Pinpoint the cell where the given text exists, returning its [x, y] midpoint coordinate. 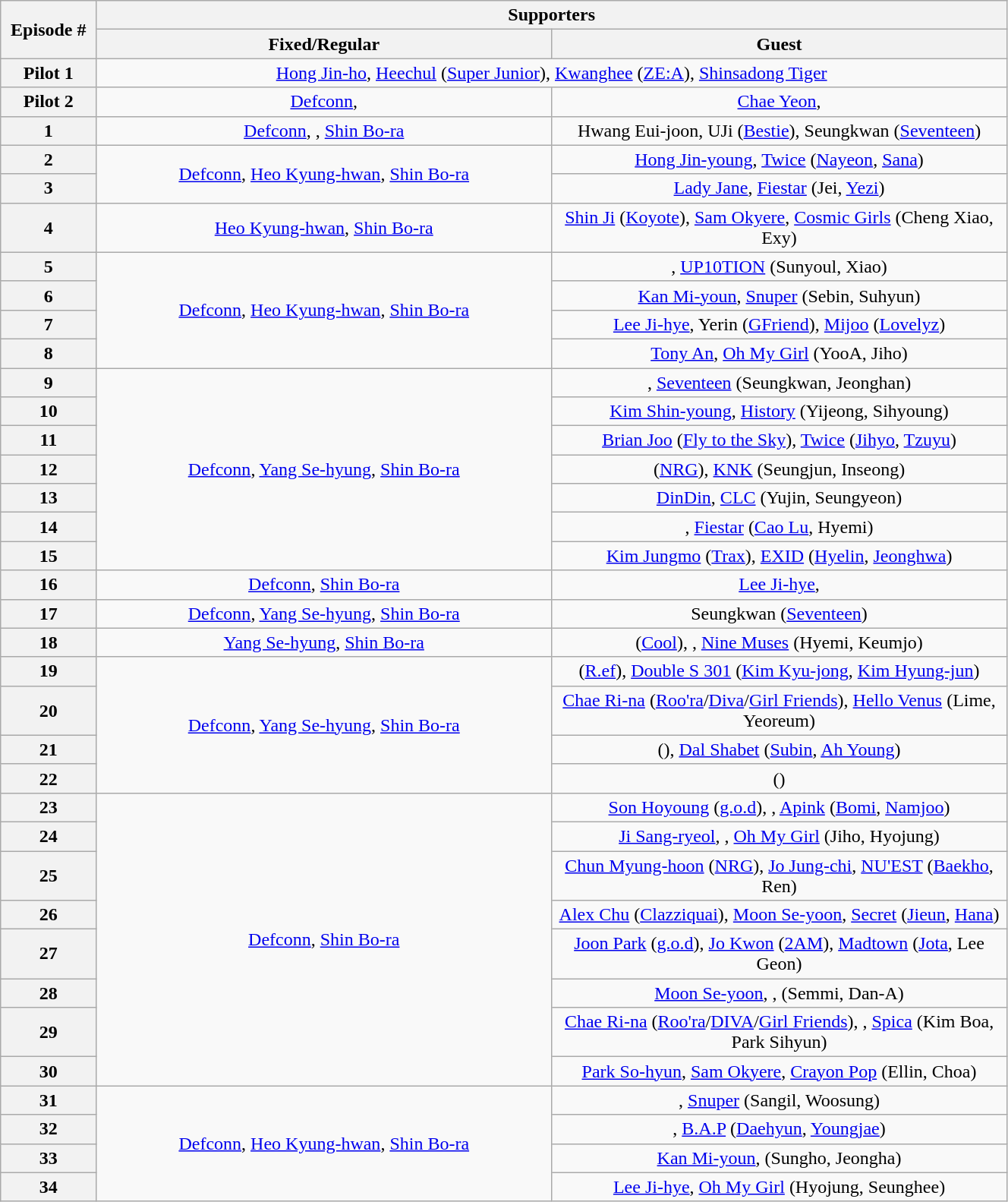
19 [49, 671]
15 [49, 556]
13 [49, 498]
21 [49, 749]
6 [49, 295]
Lee Ji-hye, [780, 585]
Kan Mi-youn, (Sungho, Jeongha) [780, 1158]
Brian Joo (Fly to the Sky), Twice (Jihyo, Tzuyu) [780, 440]
Son Hoyoung (g.o.d), , Apink (Bomi, Namjoo) [780, 807]
Ji Sang-ryeol, , Oh My Girl (Jiho, Hyojung) [780, 836]
Guest [780, 44]
, UP10TION (Sunyoul, Xiao) [780, 267]
Supporters [552, 15]
7 [49, 324]
25 [49, 875]
(R.ef), Double S 301 (Kim Kyu-jong, Kim Hyung-jun) [780, 671]
4 [49, 228]
Episode # [49, 30]
, Snuper (Sangil, Woosung) [780, 1100]
33 [49, 1158]
Pilot 1 [49, 73]
23 [49, 807]
Chun Myung-hoon (NRG), Jo Jung-chi, NU'EST (Baekho, Ren) [780, 875]
Hwang Eui-joon, UJi (Bestie), Seungkwan (Seventeen) [780, 131]
26 [49, 915]
18 [49, 642]
Tony An, Oh My Girl (YooA, Jiho) [780, 353]
Kim Jungmo (Trax), EXID (Hyelin, Jeonghwa) [780, 556]
31 [49, 1100]
27 [49, 954]
Pilot 2 [49, 102]
Hong Jin-ho, Heechul (Super Junior), Kwanghee (ZE:A), Shinsadong Tiger [552, 73]
Park So-hyun, Sam Okyere, Crayon Pop (Ellin, Choa) [780, 1071]
5 [49, 267]
Alex Chu (Clazziquai), Moon Se-yoon, Secret (Jieun, Hana) [780, 915]
Lee Ji-hye, Yerin (GFriend), Mijoo (Lovelyz) [780, 324]
Chae Ri-na (Roo'ra/Diva/Girl Friends), Hello Venus (Lime, Yeoreum) [780, 711]
8 [49, 353]
Yang Se-hyung, Shin Bo-ra [324, 642]
24 [49, 836]
Heo Kyung-hwan, Shin Bo-ra [324, 228]
16 [49, 585]
, B.A.P (Daehyun, Youngjae) [780, 1129]
34 [49, 1187]
17 [49, 614]
12 [49, 469]
28 [49, 993]
14 [49, 527]
() [780, 778]
Lee Ji-hye, Oh My Girl (Hyojung, Seunghee) [780, 1187]
3 [49, 188]
Kan Mi-youn, Snuper (Sebin, Suhyun) [780, 295]
(), Dal Shabet (Subin, Ah Young) [780, 749]
Shin Ji (Koyote), Sam Okyere, Cosmic Girls (Cheng Xiao, Exy) [780, 228]
22 [49, 778]
(NRG), KNK (Seungjun, Inseong) [780, 469]
, Seventeen (Seungkwan, Jeonghan) [780, 382]
1 [49, 131]
9 [49, 382]
2 [49, 159]
(Cool), , Nine Muses (Hyemi, Keumjo) [780, 642]
20 [49, 711]
Kim Shin-young, History (Yijeong, Sihyoung) [780, 412]
Defconn, [324, 102]
Hong Jin-young, Twice (Nayeon, Sana) [780, 159]
30 [49, 1071]
Defconn, , Shin Bo-ra [324, 131]
, Fiestar (Cao Lu, Hyemi) [780, 527]
DinDin, CLC (Yujin, Seungyeon) [780, 498]
10 [49, 412]
Fixed/Regular [324, 44]
Moon Se-yoon, , (Semmi, Dan-A) [780, 993]
32 [49, 1129]
Chae Ri-na (Roo'ra/DIVA/Girl Friends), , Spica (Kim Boa, Park Sihyun) [780, 1033]
Lady Jane, Fiestar (Jei, Yezi) [780, 188]
Chae Yeon, [780, 102]
29 [49, 1033]
11 [49, 440]
Joon Park (g.o.d), Jo Kwon (2AM), Madtown (Jota, Lee Geon) [780, 954]
Seungkwan (Seventeen) [780, 614]
